From the cell containing the given text, extract its center point as (X, Y) coordinate. 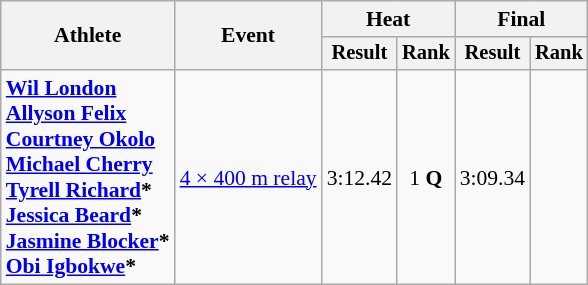
Heat (388, 19)
Event (248, 36)
Athlete (88, 36)
Wil LondonAllyson FelixCourtney OkoloMichael CherryTyrell Richard*Jessica Beard*Jasmine Blocker*Obi Igbokwe* (88, 177)
Final (522, 19)
1 Q (426, 177)
3:09.34 (492, 177)
3:12.42 (360, 177)
4 × 400 m relay (248, 177)
